Locate the cell with the specified text and output its (X, Y) center coordinate. 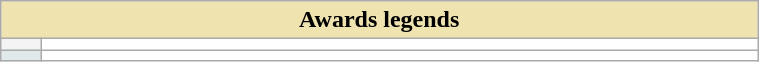
Awards legends (380, 20)
